Identify which cell holds the provided text, then report its [x, y] central coordinate. 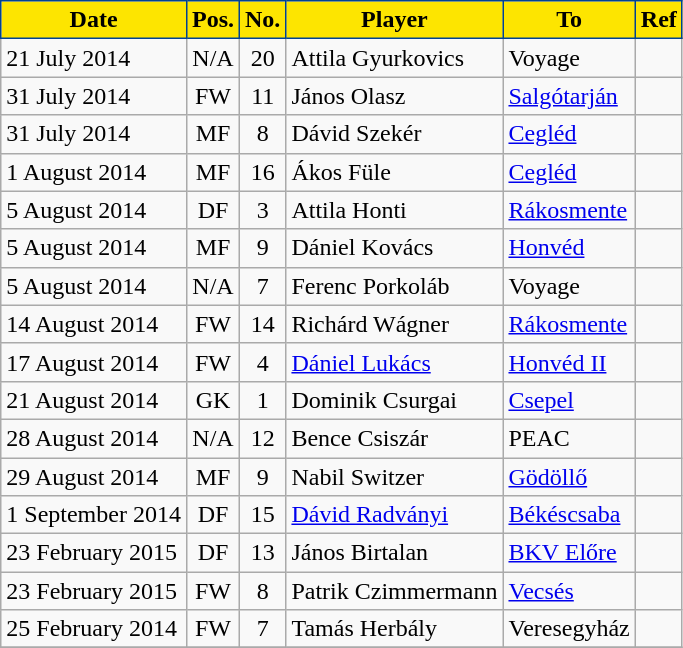
15 [263, 515]
No. [263, 20]
3 [263, 210]
1 September 2014 [94, 515]
Tamás Herbály [394, 629]
14 August 2014 [94, 324]
Dávid Radványi [394, 515]
21 July 2014 [94, 58]
Ferenc Porkoláb [394, 286]
To [569, 20]
Player [394, 20]
17 August 2014 [94, 362]
Attila Gyurkovics [394, 58]
Békéscsaba [569, 515]
Csepel [569, 400]
1 August 2014 [94, 172]
Ákos Füle [394, 172]
Gödöllő [569, 477]
20 [263, 58]
4 [263, 362]
Dominik Csurgai [394, 400]
1 [263, 400]
Salgótarján [569, 96]
Ref [658, 20]
Date [94, 20]
Attila Honti [394, 210]
13 [263, 553]
14 [263, 324]
GK [212, 400]
Nabil Switzer [394, 477]
Vecsés [569, 591]
21 August 2014 [94, 400]
Richárd Wágner [394, 324]
Patrik Czimmermann [394, 591]
János Birtalan [394, 553]
Honvéd II [569, 362]
16 [263, 172]
Bence Csiszár [394, 438]
Dániel Lukács [394, 362]
BKV Előre [569, 553]
Veresegyház [569, 629]
Honvéd [569, 248]
PEAC [569, 438]
25 February 2014 [94, 629]
28 August 2014 [94, 438]
29 August 2014 [94, 477]
Dávid Szekér [394, 134]
12 [263, 438]
Dániel Kovács [394, 248]
Pos. [212, 20]
11 [263, 96]
János Olasz [394, 96]
